Capture the cell that displays the provided text and extract its (x, y) central coordinate. 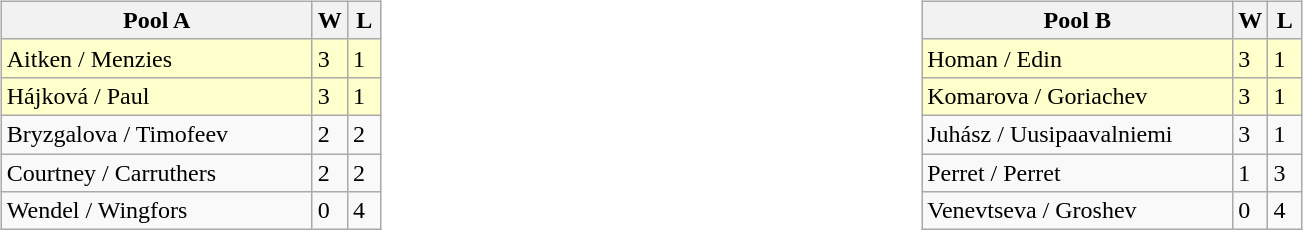
Perret / Perret (1078, 173)
Juhász / Uusipaavalniemi (1078, 134)
Venevtseva / Groshev (1078, 211)
Pool A (156, 20)
Aitken / Menzies (156, 58)
Pool B (1078, 20)
Courtney / Carruthers (156, 173)
Komarova / Goriachev (1078, 96)
Bryzgalova / Timofeev (156, 134)
Wendel / Wingfors (156, 211)
Hájková / Paul (156, 96)
Homan / Edin (1078, 58)
